Find where the given text appears and provide that cell's center as [x, y] coordinate. 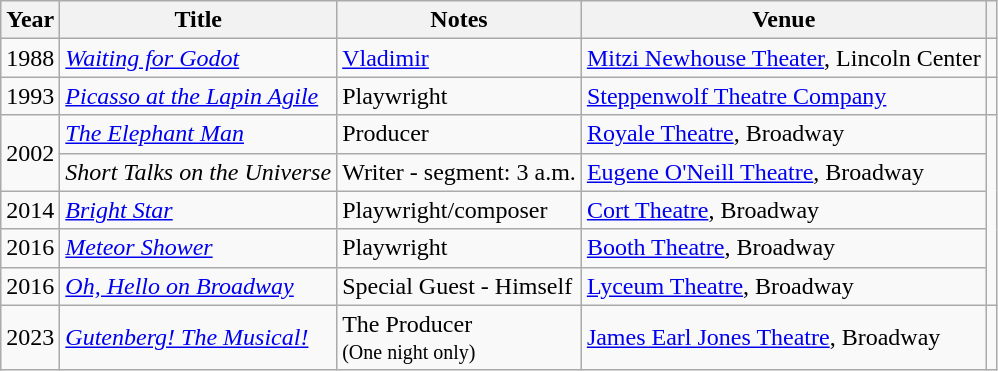
Special Guest - Himself [460, 286]
Lyceum Theatre, Broadway [784, 286]
Notes [460, 20]
Vladimir [460, 58]
Writer - segment: 3 a.m. [460, 172]
Eugene O'Neill Theatre, Broadway [784, 172]
1993 [30, 96]
Picasso at the Lapin Agile [198, 96]
Booth Theatre, Broadway [784, 248]
Year [30, 20]
Playwright/composer [460, 210]
2002 [30, 153]
Waiting for Godot [198, 58]
Oh, Hello on Broadway [198, 286]
Mitzi Newhouse Theater, Lincoln Center [784, 58]
Royale Theatre, Broadway [784, 134]
The Elephant Man [198, 134]
Venue [784, 20]
Cort Theatre, Broadway [784, 210]
1988 [30, 58]
Meteor Shower [198, 248]
2014 [30, 210]
Bright Star [198, 210]
Short Talks on the Universe [198, 172]
2023 [30, 338]
Title [198, 20]
The Producer(One night only) [460, 338]
Producer [460, 134]
James Earl Jones Theatre, Broadway [784, 338]
Gutenberg! The Musical! [198, 338]
Steppenwolf Theatre Company [784, 96]
